Capture the cell that displays the provided text and extract its (X, Y) central coordinate. 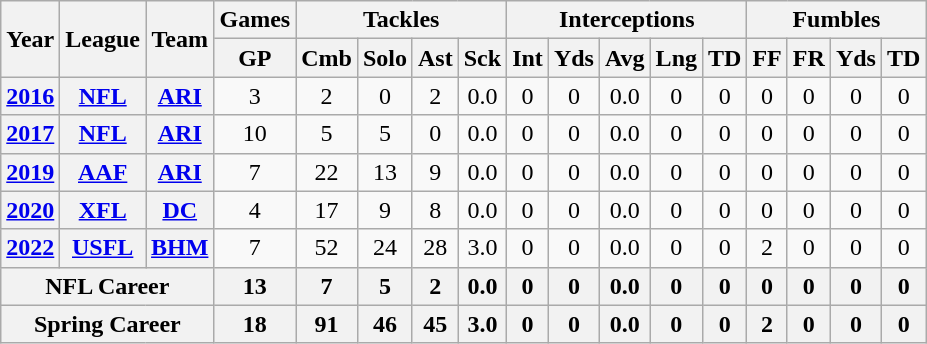
2022 (30, 248)
AAF (103, 172)
Avg (624, 58)
NFL Career (108, 286)
USFL (103, 248)
FF (767, 58)
2016 (30, 96)
BHM (180, 248)
2017 (30, 134)
24 (384, 248)
Team (180, 39)
Ast (435, 58)
Int (528, 58)
Solo (384, 58)
2020 (30, 210)
22 (327, 172)
Tackles (402, 20)
Games (255, 20)
Spring Career (108, 324)
GP (255, 58)
Lng (676, 58)
Interceptions (627, 20)
91 (327, 324)
2019 (30, 172)
DC (180, 210)
18 (255, 324)
FR (808, 58)
Fumbles (836, 20)
52 (327, 248)
17 (327, 210)
4 (255, 210)
League (103, 39)
8 (435, 210)
3 (255, 96)
46 (384, 324)
Cmb (327, 58)
45 (435, 324)
Sck (482, 58)
10 (255, 134)
28 (435, 248)
XFL (103, 210)
Year (30, 39)
